Find where the given text appears and provide that cell's center as (x, y) coordinate. 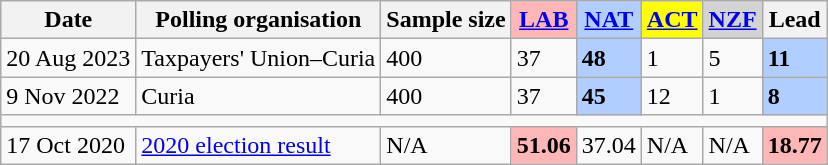
11 (794, 58)
Polling organisation (258, 20)
45 (608, 96)
12 (672, 96)
Taxpayers' Union–Curia (258, 58)
8 (794, 96)
NZF (732, 20)
Sample size (446, 20)
5 (732, 58)
48 (608, 58)
Date (68, 20)
51.06 (544, 145)
Curia (258, 96)
LAB (544, 20)
18.77 (794, 145)
2020 election result (258, 145)
Lead (794, 20)
NAT (608, 20)
ACT (672, 20)
20 Aug 2023 (68, 58)
9 Nov 2022 (68, 96)
37.04 (608, 145)
17 Oct 2020 (68, 145)
